Return the (X, Y) coordinate for the center point of the cell that contains the specified text.  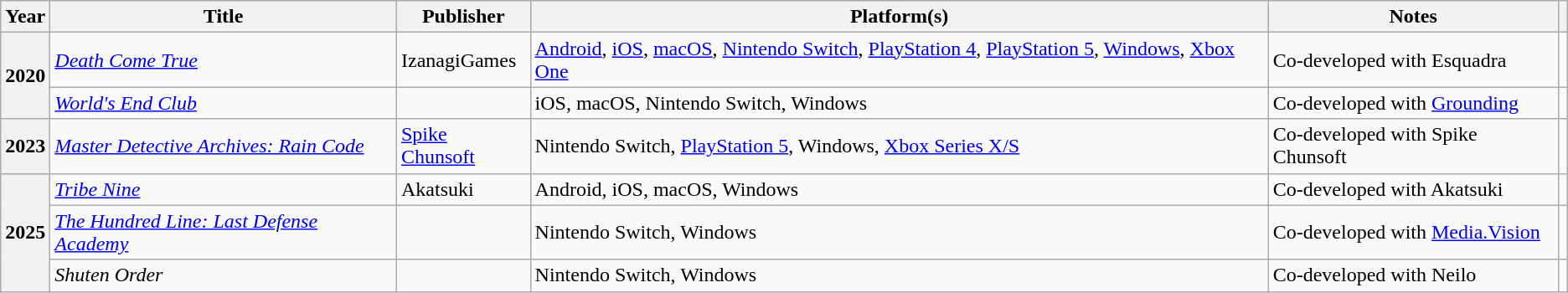
Year (25, 17)
Co-developed with Neilo (1413, 275)
Co-developed with Esquadra (1413, 60)
2023 (25, 146)
Tribe Nine (224, 189)
Publisher (463, 17)
Spike Chunsoft (463, 146)
Co-developed with Media.Vision (1413, 233)
IzanagiGames (463, 60)
Nintendo Switch, PlayStation 5, Windows, Xbox Series X/S (900, 146)
2020 (25, 75)
Title (224, 17)
Notes (1413, 17)
Akatsuki (463, 189)
Shuten Order (224, 275)
Co-developed with Grounding (1413, 103)
iOS, macOS, Nintendo Switch, Windows (900, 103)
World's End Club (224, 103)
Android, iOS, macOS, Nintendo Switch, PlayStation 4, PlayStation 5, Windows, Xbox One (900, 60)
Death Come True (224, 60)
Co-developed with Spike Chunsoft (1413, 146)
Android, iOS, macOS, Windows (900, 189)
Platform(s) (900, 17)
2025 (25, 233)
The Hundred Line: Last Defense Academy (224, 233)
Master Detective Archives: Rain Code (224, 146)
Co-developed with Akatsuki (1413, 189)
